From the cell containing the given text, extract its center point as (x, y) coordinate. 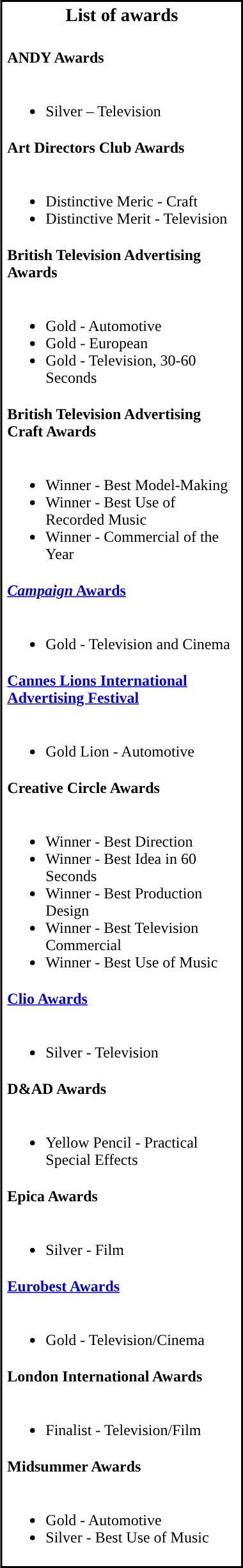
Winner - Best Model-MakingWinner - Best Use of Recorded MusicWinner - Commercial of the Year (121, 511)
Gold - AutomotiveSilver - Best Use of Music (121, 1521)
Cannes Lions International Advertising Festival (121, 689)
Finalist - Television/Film (121, 1421)
List of awards (121, 15)
D&AD Awards (121, 1089)
British Television Advertising Awards (121, 263)
Epica Awards (121, 1196)
Creative Circle Awards (121, 787)
Gold - Television and Cinema (121, 635)
Yellow Pencil - Practical Special Effects (121, 1142)
Distinctive Meric - CraftDistinctive Merit - Television (121, 202)
Winner - Best DirectionWinner - Best Idea in 60 SecondsWinner - Best Production DesignWinner - Best Television CommercialWinner - Best Use of Music (121, 893)
Silver - Film (121, 1241)
Campaign Awards (121, 590)
London International Awards (121, 1376)
Eurobest Awards (121, 1286)
Gold - Television/Cinema (121, 1332)
British Television Advertising Craft Awards (121, 423)
Silver – Television (121, 102)
Midsummer Awards (121, 1466)
Clio Awards (121, 998)
Gold - AutomotiveGold - EuropeanGold - Television, 30-60 Seconds (121, 342)
Art Directors Club Awards (121, 147)
ANDY Awards (121, 58)
Silver - Television (121, 1044)
Gold Lion - Automotive (121, 742)
